Scan for the cell matching the given text and deliver its [x, y] coordinate at center. 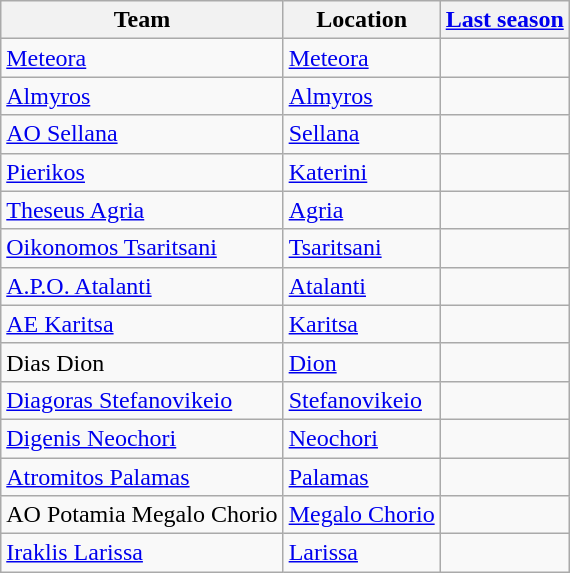
AO Potamia Megalo Chorio [142, 515]
Last season [504, 20]
AE Karitsa [142, 324]
Theseus Agria [142, 210]
Agria [362, 210]
Katerini [362, 172]
Tsaritsani [362, 248]
Karitsa [362, 324]
A.P.O. Atalanti [142, 286]
Digenis Neochori [142, 438]
Oikonomos Tsaritsani [142, 248]
Diagoras Stefanovikeio [142, 400]
Dias Dion [142, 362]
Megalo Chorio [362, 515]
Larissa [362, 553]
Sellana [362, 134]
Palamas [362, 477]
Neochori [362, 438]
AO Sellana [142, 134]
Pierikos [142, 172]
Stefanovikeio [362, 400]
Atalanti [362, 286]
Dion [362, 362]
Atromitos Palamas [142, 477]
Location [362, 20]
Team [142, 20]
Iraklis Larissa [142, 553]
